Find where the given text appears and provide that cell's center as [x, y] coordinate. 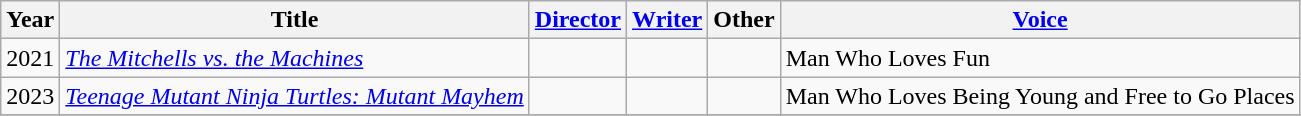
The Mitchells vs. the Machines [294, 58]
Year [30, 20]
Director [578, 20]
2023 [30, 96]
Man Who Loves Fun [1040, 58]
Man Who Loves Being Young and Free to Go Places [1040, 96]
Voice [1040, 20]
Other [744, 20]
Writer [668, 20]
2021 [30, 58]
Teenage Mutant Ninja Turtles: Mutant Mayhem [294, 96]
Title [294, 20]
